Scan for the cell matching the given text and deliver its (X, Y) coordinate at center. 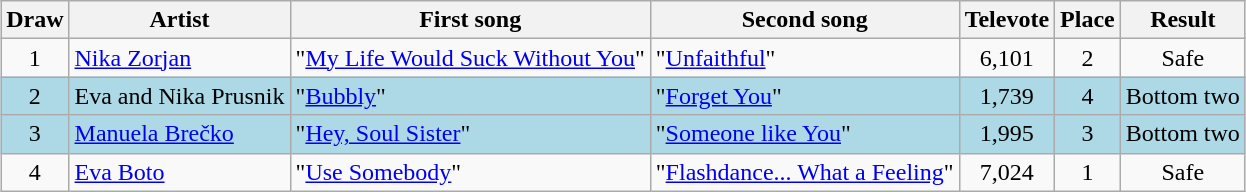
6,101 (1006, 58)
Manuela Brečko (180, 134)
"Someone like You" (804, 134)
"Flashdance... What a Feeling" (804, 172)
Second song (804, 20)
"Forget You" (804, 96)
"My Life Would Suck Without You" (470, 58)
Televote (1006, 20)
7,024 (1006, 172)
1,995 (1006, 134)
Nika Zorjan (180, 58)
"Bubbly" (470, 96)
"Unfaithful" (804, 58)
Eva and Nika Prusnik (180, 96)
"Use Somebody" (470, 172)
Artist (180, 20)
1,739 (1006, 96)
"Hey, Soul Sister" (470, 134)
Result (1182, 20)
Draw (35, 20)
Eva Boto (180, 172)
First song (470, 20)
Place (1088, 20)
